Search for the cell housing the specified text and yield its [X, Y] center coordinate. 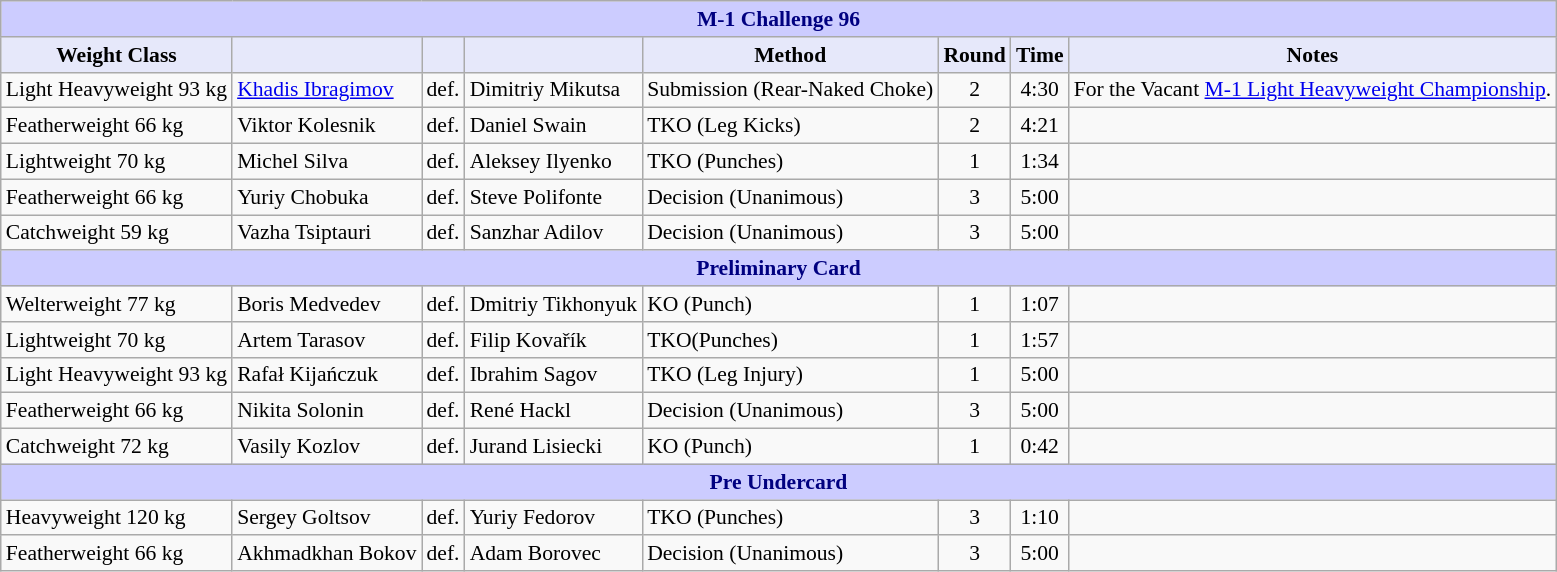
0:42 [1040, 447]
Sergey Goltsov [326, 518]
Dmitriy Tikhonyuk [554, 304]
1:57 [1040, 340]
Vazha Tsiptauri [326, 233]
1:34 [1040, 162]
Catchweight 59 kg [116, 233]
TKO (Leg Injury) [790, 375]
Method [790, 55]
Steve Polifonte [554, 197]
Filip Kovařík [554, 340]
Yuriy Fedorov [554, 518]
Khadis Ibragimov [326, 90]
Ibrahim Sagov [554, 375]
Submission (Rear-Naked Choke) [790, 90]
M-1 Challenge 96 [778, 19]
René Hackl [554, 411]
Notes [1313, 55]
Viktor Kolesnik [326, 126]
Round [974, 55]
Akhmadkhan Bokov [326, 554]
Boris Medvedev [326, 304]
1:10 [1040, 518]
Dimitriy Mikutsa [554, 90]
4:30 [1040, 90]
Preliminary Card [778, 269]
Sanzhar Adilov [554, 233]
Heavyweight 120 kg [116, 518]
TKO (Leg Kicks) [790, 126]
Michel Silva [326, 162]
TKO(Punches) [790, 340]
Artem Tarasov [326, 340]
Adam Borovec [554, 554]
Nikita Solonin [326, 411]
Aleksey Ilyenko [554, 162]
Vasily Kozlov [326, 447]
Daniel Swain [554, 126]
Pre Undercard [778, 482]
Welterweight 77 kg [116, 304]
1:07 [1040, 304]
Jurand Lisiecki [554, 447]
Rafał Kijańczuk [326, 375]
Catchweight 72 kg [116, 447]
Time [1040, 55]
4:21 [1040, 126]
Yuriy Chobuka [326, 197]
For the Vacant M-1 Light Heavyweight Championship. [1313, 90]
Weight Class [116, 55]
